Find where the given text appears and provide that cell's center as (X, Y) coordinate. 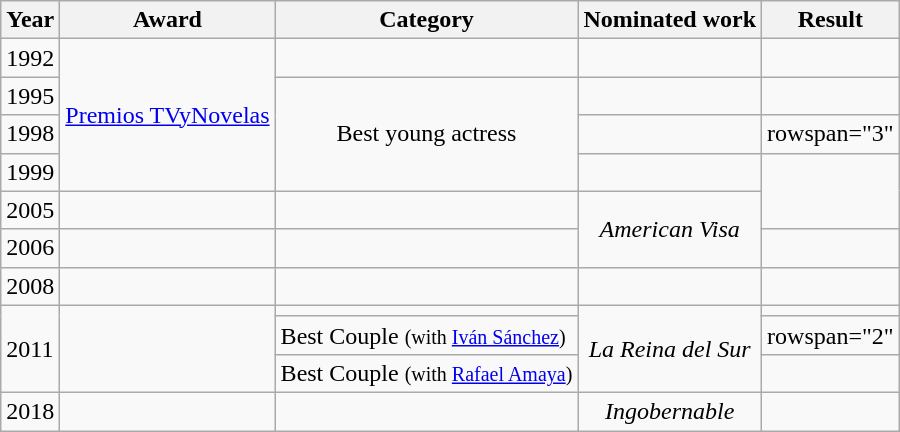
2008 (30, 286)
2011 (30, 348)
1999 (30, 172)
1995 (30, 96)
1992 (30, 58)
American Visa (670, 229)
Best Couple (with Rafael Amaya) (426, 373)
Best Couple (with Iván Sánchez) (426, 335)
2006 (30, 248)
Category (426, 20)
Nominated work (670, 20)
2005 (30, 210)
rowspan="2" (831, 335)
Result (831, 20)
Best young actress (426, 134)
Award (168, 20)
Year (30, 20)
Premios TVyNovelas (168, 115)
2018 (30, 411)
1998 (30, 134)
Ingobernable (670, 411)
rowspan="3" (831, 134)
La Reina del Sur (670, 348)
